Find where the given text appears and provide that cell's center as (X, Y) coordinate. 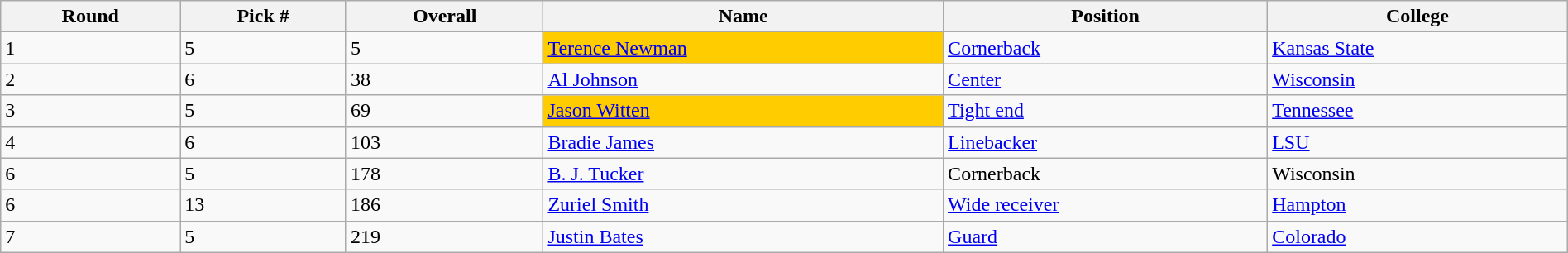
Tight end (1106, 111)
219 (444, 236)
1 (91, 48)
Tennessee (1417, 111)
Hampton (1417, 205)
103 (444, 142)
3 (91, 111)
Round (91, 17)
186 (444, 205)
Al Johnson (743, 79)
Overall (444, 17)
Zuriel Smith (743, 205)
Kansas State (1417, 48)
B. J. Tucker (743, 174)
Linebacker (1106, 142)
LSU (1417, 142)
Bradie James (743, 142)
4 (91, 142)
178 (444, 174)
Colorado (1417, 236)
7 (91, 236)
2 (91, 79)
38 (444, 79)
Pick # (263, 17)
Terence Newman (743, 48)
Justin Bates (743, 236)
Center (1106, 79)
Position (1106, 17)
Guard (1106, 236)
College (1417, 17)
69 (444, 111)
Jason Witten (743, 111)
Name (743, 17)
Wide receiver (1106, 205)
13 (263, 205)
